From the cell containing the given text, extract its center point as [x, y] coordinate. 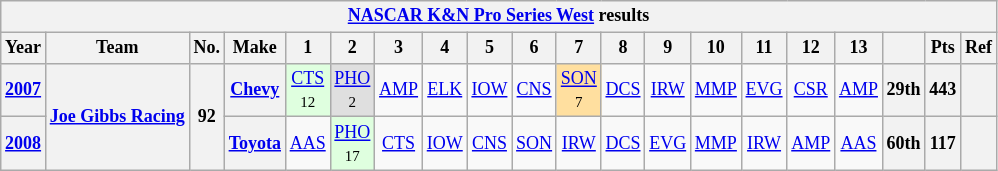
SON7 [578, 90]
ELK [444, 90]
SON [534, 144]
2008 [24, 144]
Ref [979, 48]
No. [206, 48]
5 [490, 48]
Year [24, 48]
60th [904, 144]
2 [352, 48]
Toyota [254, 144]
PHO2 [352, 90]
13 [859, 48]
CSR [811, 90]
CTS [399, 144]
9 [668, 48]
6 [534, 48]
8 [623, 48]
NASCAR K&N Pro Series West results [499, 16]
4 [444, 48]
11 [764, 48]
117 [943, 144]
443 [943, 90]
7 [578, 48]
Joe Gibbs Racing [117, 116]
PHO17 [352, 144]
3 [399, 48]
2007 [24, 90]
CTS12 [308, 90]
10 [716, 48]
1 [308, 48]
29th [904, 90]
Pts [943, 48]
Make [254, 48]
Chevy [254, 90]
12 [811, 48]
92 [206, 116]
Team [117, 48]
